Search for the cell housing the specified text and yield its (x, y) center coordinate. 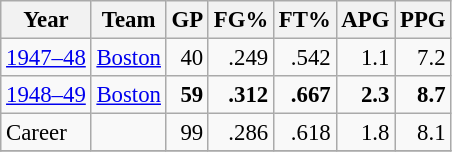
8.1 (423, 133)
FT% (304, 20)
.667 (304, 95)
8.7 (423, 95)
2.3 (366, 95)
1947–48 (46, 58)
PPG (423, 20)
Team (128, 20)
1.8 (366, 133)
59 (187, 95)
Year (46, 20)
.542 (304, 58)
.618 (304, 133)
APG (366, 20)
.312 (240, 95)
Career (46, 133)
1948–49 (46, 95)
1.1 (366, 58)
.286 (240, 133)
40 (187, 58)
FG% (240, 20)
.249 (240, 58)
GP (187, 20)
99 (187, 133)
7.2 (423, 58)
